Extract the (x, y) coordinate from the center of the cell holding the provided text.  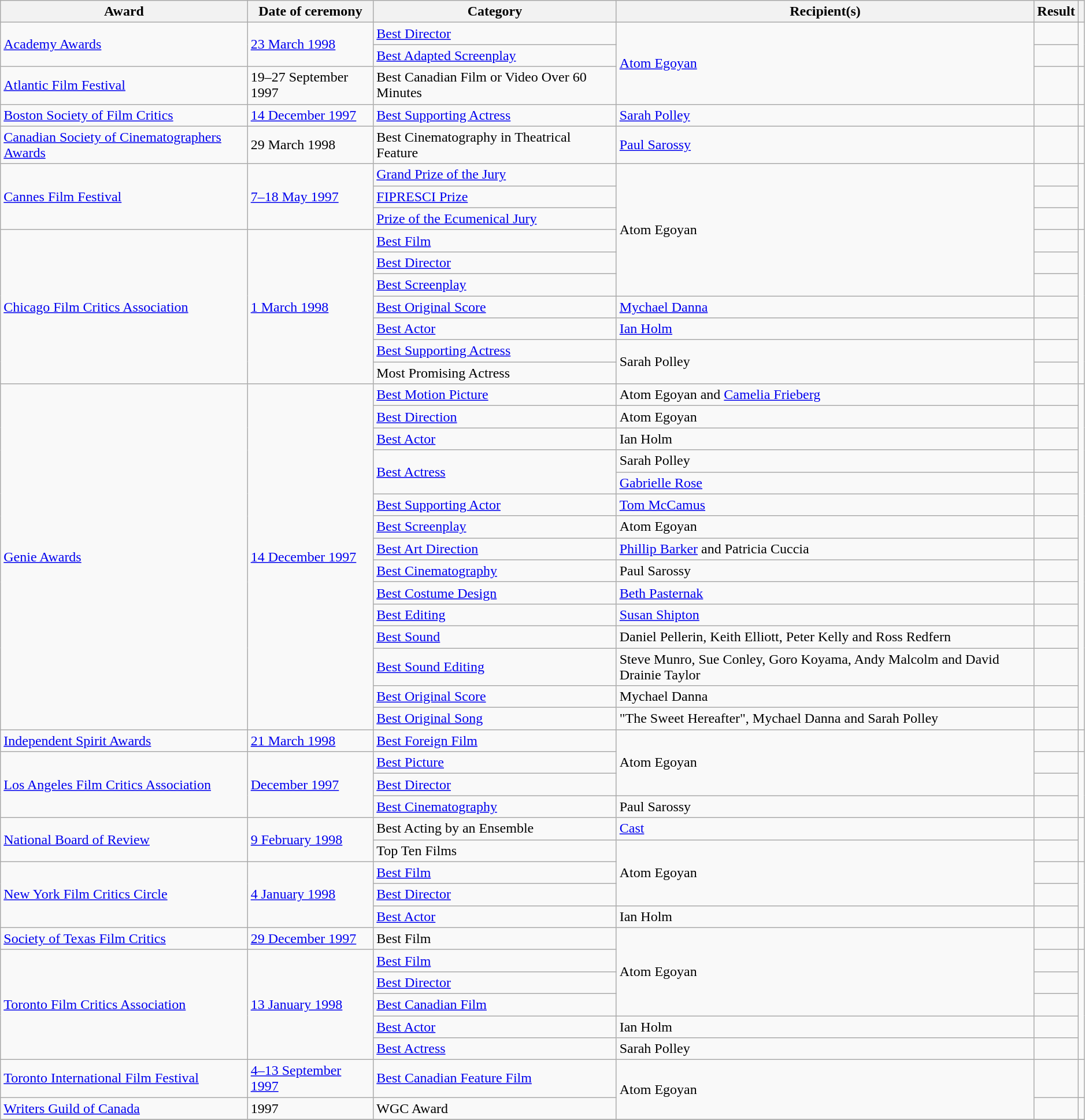
Canadian Society of Cinematographers Awards (124, 145)
Best Original Song (495, 719)
Cannes Film Festival (124, 197)
Society of Texas Film Critics (124, 938)
Grand Prize of the Jury (495, 175)
Best Cinematography in Theatrical Feature (495, 145)
Award (124, 12)
Genie Awards (124, 557)
Writers Guild of Canada (124, 1108)
December 1997 (310, 785)
Tom McCamus (825, 505)
Gabrielle Rose (825, 483)
Recipient(s) (825, 12)
21 March 1998 (310, 741)
Best Art Direction (495, 549)
Best Canadian Feature Film (495, 1079)
Most Promising Actress (495, 373)
19–27 September 1997 (310, 86)
Best Supporting Actor (495, 505)
Atlantic Film Festival (124, 86)
Best Editing (495, 615)
1 March 1998 (310, 306)
Academy Awards (124, 45)
4 January 1998 (310, 894)
Prize of the Ecumenical Jury (495, 219)
National Board of Review (124, 840)
Best Canadian Film or Video Over 60 Minutes (495, 86)
23 March 1998 (310, 45)
1997 (310, 1108)
Beth Pasternak (825, 593)
Toronto International Film Festival (124, 1079)
Best Sound Editing (495, 666)
4–13 September 1997 (310, 1079)
Best Picture (495, 763)
7–18 May 1997 (310, 197)
"The Sweet Hereafter", Mychael Danna and Sarah Polley (825, 719)
29 December 1997 (310, 938)
Best Sound (495, 637)
FIPRESCI Prize (495, 197)
Daniel Pellerin, Keith Elliott, Peter Kelly and Ross Redfern (825, 637)
Best Adapted Screenplay (495, 56)
Phillip Barker and Patricia Cuccia (825, 549)
New York Film Critics Circle (124, 894)
Top Ten Films (495, 851)
29 March 1998 (310, 145)
Chicago Film Critics Association (124, 306)
Toronto Film Critics Association (124, 1004)
WGC Award (495, 1108)
Cast (825, 829)
Steve Munro, Sue Conley, Goro Koyama, Andy Malcolm and David Drainie Taylor (825, 666)
Los Angeles Film Critics Association (124, 785)
Best Foreign Film (495, 741)
Best Motion Picture (495, 395)
Best Canadian Film (495, 1004)
Best Costume Design (495, 593)
9 February 1998 (310, 840)
Atom Egoyan and Camelia Frieberg (825, 395)
13 January 1998 (310, 1004)
Result (1056, 12)
Date of ceremony (310, 12)
Category (495, 12)
Independent Spirit Awards (124, 741)
Best Direction (495, 417)
Susan Shipton (825, 615)
Best Acting by an Ensemble (495, 829)
Boston Society of Film Critics (124, 115)
